Find where the given text appears and provide that cell's center as (X, Y) coordinate. 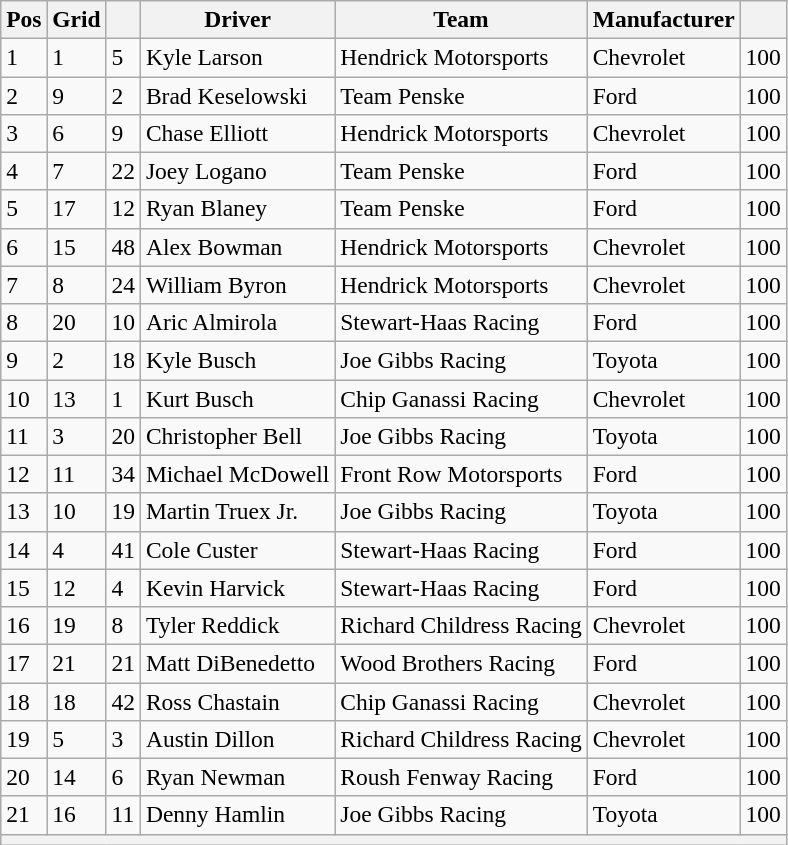
Roush Fenway Racing (461, 777)
Front Row Motorsports (461, 474)
Matt DiBenedetto (237, 663)
Brad Keselowski (237, 95)
42 (123, 701)
Ryan Blaney (237, 209)
Kyle Larson (237, 57)
Kurt Busch (237, 398)
Alex Bowman (237, 247)
41 (123, 550)
Austin Dillon (237, 739)
Kevin Harvick (237, 588)
Tyler Reddick (237, 625)
Team (461, 19)
William Byron (237, 285)
34 (123, 474)
Chase Elliott (237, 133)
Wood Brothers Racing (461, 663)
Ryan Newman (237, 777)
Ross Chastain (237, 701)
48 (123, 247)
Denny Hamlin (237, 815)
Michael McDowell (237, 474)
Grid (76, 19)
24 (123, 285)
Cole Custer (237, 550)
22 (123, 171)
Joey Logano (237, 171)
Christopher Bell (237, 436)
Kyle Busch (237, 360)
Martin Truex Jr. (237, 512)
Aric Almirola (237, 322)
Driver (237, 19)
Manufacturer (664, 19)
Pos (24, 19)
